From the cell containing the given text, extract its center point as (x, y) coordinate. 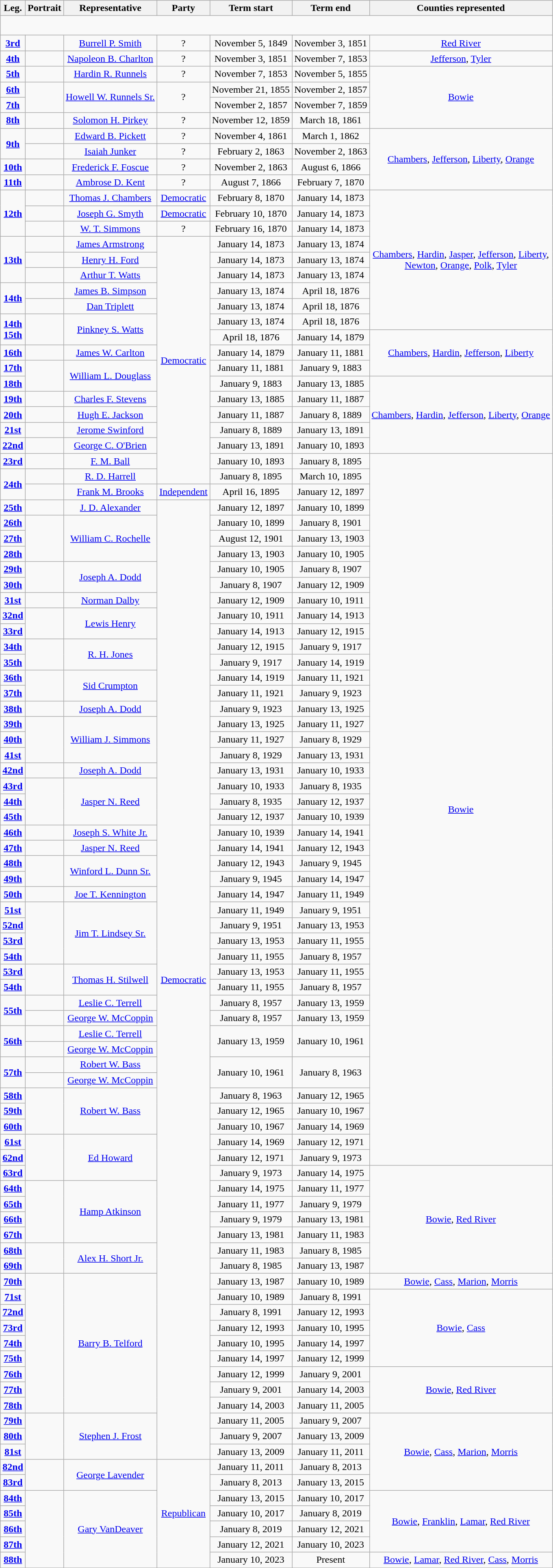
71st (13, 1297)
Lewis Henry (110, 623)
14th (13, 298)
58th (13, 1095)
Chambers, Hardin, Jefferson, Liberty, Orange (461, 414)
Jim T. Lindsey Sr. (110, 933)
Bowie, Lamar, Red River, Cass, Morris (461, 1560)
Hamp Atkinson (110, 1211)
Barry B. Telford (110, 1344)
Chambers, Jefferson, Liberty, Orange (461, 159)
Solomon H. Pirkey (110, 120)
Dan Triplett (110, 306)
August 12, 1901 (251, 538)
Chambers, Hardin, Jefferson, Liberty (461, 353)
52nd (13, 925)
August 6, 1866 (331, 167)
81st (13, 1451)
83rd (13, 1483)
22nd (13, 445)
George Lavender (110, 1475)
64th (13, 1188)
Red River (461, 43)
Republican (184, 1514)
R. H. Jones (110, 654)
48th (13, 863)
4th (13, 59)
George C. O'Brien (110, 445)
R. D. Harrell (110, 477)
36th (13, 677)
Party (184, 8)
November 7, 1859 (331, 105)
76th (13, 1374)
14th15th (13, 329)
30th (13, 585)
February 7, 1870 (331, 182)
20th (13, 414)
57th (13, 1072)
13th (13, 260)
Independent (184, 492)
88th (13, 1560)
Frederick F. Foscue (110, 167)
69th (13, 1266)
34th (13, 647)
11th (13, 182)
9th (13, 144)
Leg. (13, 8)
Norman Dalby (110, 600)
Bowie, Cass (461, 1328)
Counties represented (461, 8)
24th (13, 484)
41st (13, 755)
70th (13, 1281)
Hugh E. Jackson (110, 414)
Sid Crumpton (110, 685)
James B. Simpson (110, 291)
April 16, 1895 (251, 492)
18th (13, 383)
Representative (110, 8)
February 10, 1870 (251, 213)
Pinkney S. Watts (110, 329)
39th (13, 724)
November 21, 1855 (251, 89)
50th (13, 894)
31st (13, 600)
33rd (13, 631)
38th (13, 709)
W. T. Simmons (110, 229)
March 18, 1861 (331, 120)
44th (13, 801)
Bowie, Franklin, Lamar, Red River (461, 1521)
Alex H. Short Jr. (110, 1258)
82nd (13, 1467)
Joseph S. White Jr. (110, 832)
Henry H. Ford (110, 260)
17th (13, 368)
February 2, 1863 (251, 151)
61st (13, 1142)
J. D. Alexander (110, 507)
42nd (13, 771)
Jerome Swinford (110, 430)
75th (13, 1359)
Present (331, 1560)
Charles F. Stevens (110, 399)
59th (13, 1111)
10th (13, 167)
Thomas J. Chambers (110, 198)
F. M. Ball (110, 461)
28th (13, 554)
3rd (13, 43)
Gary VanDeaver (110, 1529)
Joseph G. Smyth (110, 213)
Isaiah Junker (110, 151)
Edward B. Pickett (110, 136)
Chambers, Hardin, Jasper, Jefferson, Liberty,Newton, Orange, Polk, Tyler (461, 259)
Winford L. Dunn Sr. (110, 871)
23rd (13, 461)
27th (13, 538)
James W. Carlton (110, 353)
74th (13, 1343)
William L. Douglass (110, 376)
February 16, 1870 (251, 229)
86th (13, 1529)
72nd (13, 1312)
Napoleon B. Charlton (110, 59)
35th (13, 662)
77th (13, 1389)
Frank M. Brooks (110, 492)
5th (13, 74)
73rd (13, 1328)
46th (13, 832)
67th (13, 1235)
21st (13, 430)
Stephen J. Frost (110, 1436)
Ambrose D. Kent (110, 182)
Howell W. Runnels Sr. (110, 97)
6th (13, 89)
80th (13, 1436)
49th (13, 879)
7th (13, 105)
37th (13, 693)
16th (13, 353)
68th (13, 1250)
65th (13, 1204)
William C. Rochelle (110, 538)
William J. Simmons (110, 740)
Arthur T. Watts (110, 275)
19th (13, 399)
November 4, 1861 (251, 136)
March 1, 1862 (331, 136)
79th (13, 1420)
Term start (251, 8)
November 5, 1855 (331, 74)
12th (13, 213)
63rd (13, 1173)
26th (13, 523)
Ed Howard (110, 1157)
66th (13, 1220)
60th (13, 1126)
February 8, 1870 (251, 198)
Burrell P. Smith (110, 43)
85th (13, 1514)
November 12, 1859 (251, 120)
87th (13, 1544)
Jefferson, Tyler (461, 59)
40th (13, 740)
November 5, 1849 (251, 43)
84th (13, 1498)
51st (13, 910)
Hardin R. Runnels (110, 74)
43rd (13, 786)
62nd (13, 1157)
March 10, 1895 (331, 477)
78th (13, 1405)
45th (13, 817)
32nd (13, 616)
James Armstrong (110, 244)
55th (13, 1010)
August 7, 1866 (251, 182)
25th (13, 507)
8th (13, 120)
January 8, 1901 (331, 523)
56th (13, 1041)
Term end (331, 8)
Joe T. Kennington (110, 894)
Thomas H. Stilwell (110, 980)
29th (13, 569)
47th (13, 848)
Portrait (45, 8)
